From the cell containing the given text, extract its center point as [X, Y] coordinate. 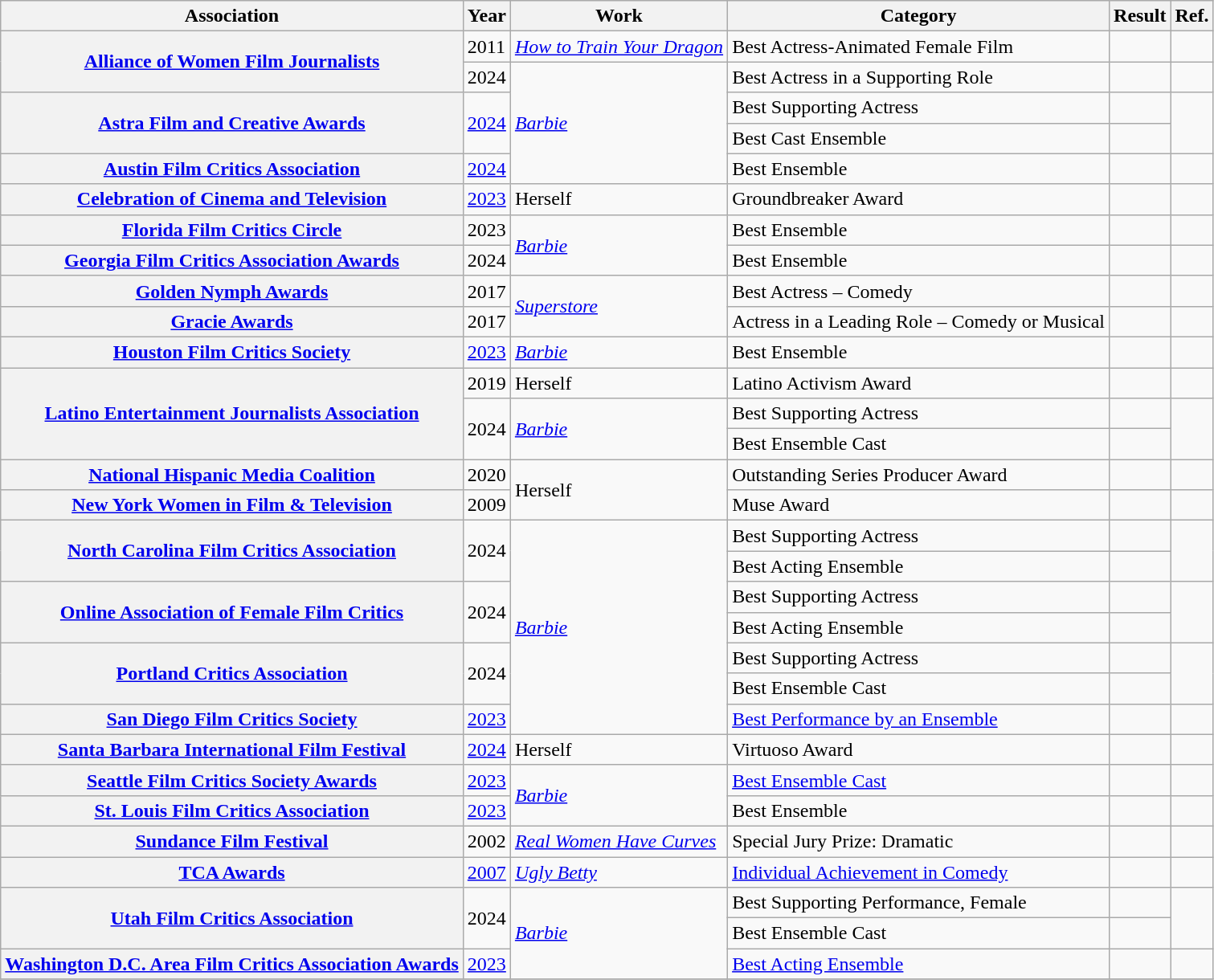
North Carolina Film Critics Association [232, 551]
Georgia Film Critics Association Awards [232, 260]
Latino Entertainment Journalists Association [232, 414]
Result [1140, 16]
Best Actress – Comedy [919, 291]
Muse Award [919, 505]
Online Association of Female Film Critics [232, 612]
2020 [487, 475]
Astra Film and Creative Awards [232, 123]
2007 [487, 872]
Sundance Film Festival [232, 841]
Gracie Awards [232, 321]
Actress in a Leading Role – Comedy or Musical [919, 321]
Year [487, 16]
Houston Film Critics Society [232, 352]
Portland Critics Association [232, 673]
TCA Awards [232, 872]
Utah Film Critics Association [232, 918]
New York Women in Film & Television [232, 505]
Golden Nymph Awards [232, 291]
2002 [487, 841]
Best Performance by an Ensemble [919, 719]
Individual Achievement in Comedy [919, 872]
2019 [487, 383]
Superstore [619, 306]
Real Women Have Curves [619, 841]
Special Jury Prize: Dramatic [919, 841]
Latino Activism Award [919, 383]
St. Louis Film Critics Association [232, 811]
How to Train Your Dragon [619, 47]
Virtuoso Award [919, 749]
Washington D.C. Area Film Critics Association Awards [232, 964]
Florida Film Critics Circle [232, 230]
Alliance of Women Film Journalists [232, 62]
Ref. [1192, 16]
Seattle Film Critics Society Awards [232, 780]
2011 [487, 47]
Santa Barbara International Film Festival [232, 749]
San Diego Film Critics Society [232, 719]
Celebration of Cinema and Television [232, 199]
Best Cast Ensemble [919, 138]
Austin Film Critics Association [232, 169]
Work [619, 16]
Best Supporting Performance, Female [919, 903]
Ugly Betty [619, 872]
Groundbreaker Award [919, 199]
Category [919, 16]
Association [232, 16]
Best Actress in a Supporting Role [919, 77]
2009 [487, 505]
Best Actress-Animated Female Film [919, 47]
National Hispanic Media Coalition [232, 475]
Outstanding Series Producer Award [919, 475]
